Capture the cell that displays the provided text and extract its [X, Y] central coordinate. 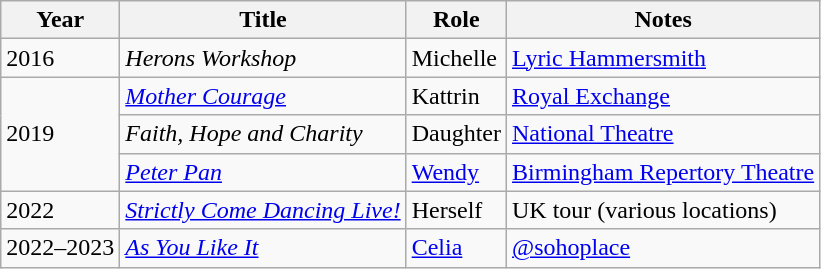
Michelle [456, 58]
Peter Pan [263, 172]
Herself [456, 210]
Lyric Hammersmith [664, 58]
Birmingham Repertory Theatre [664, 172]
Celia [456, 248]
Mother Courage [263, 96]
Notes [664, 20]
UK tour (various locations) [664, 210]
Kattrin [456, 96]
Wendy [456, 172]
As You Like It [263, 248]
2016 [60, 58]
2022–2023 [60, 248]
Title [263, 20]
Daughter [456, 134]
Herons Workshop [263, 58]
Year [60, 20]
Faith, Hope and Charity [263, 134]
Royal Exchange [664, 96]
Strictly Come Dancing Live! [263, 210]
@sohoplace [664, 248]
National Theatre [664, 134]
Role [456, 20]
2022 [60, 210]
2019 [60, 134]
